Identify which cell holds the provided text, then report its [X, Y] central coordinate. 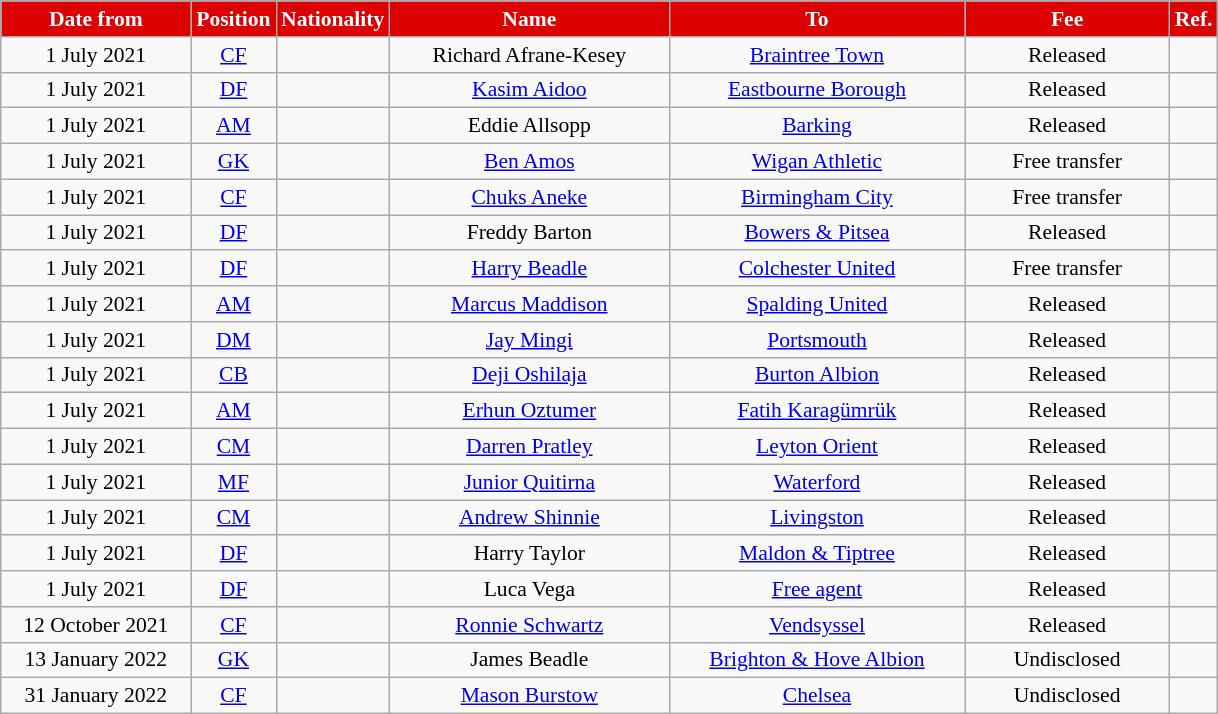
Marcus Maddison [529, 304]
Date from [96, 19]
Erhun Oztumer [529, 411]
To [816, 19]
Livingston [816, 518]
Nationality [332, 19]
12 October 2021 [96, 625]
Barking [816, 126]
13 January 2022 [96, 660]
Ref. [1194, 19]
Position [234, 19]
MF [234, 482]
DM [234, 340]
Andrew Shinnie [529, 518]
Kasim Aidoo [529, 90]
Brighton & Hove Albion [816, 660]
Junior Quitirna [529, 482]
Ben Amos [529, 162]
CB [234, 375]
Ronnie Schwartz [529, 625]
Harry Beadle [529, 269]
Vendsyssel [816, 625]
Free agent [816, 589]
Birmingham City [816, 197]
Mason Burstow [529, 696]
Wigan Athletic [816, 162]
Deji Oshilaja [529, 375]
Name [529, 19]
Portsmouth [816, 340]
Fee [1068, 19]
Jay Mingi [529, 340]
Bowers & Pitsea [816, 233]
Fatih Karagümrük [816, 411]
Harry Taylor [529, 554]
Freddy Barton [529, 233]
Braintree Town [816, 55]
Burton Albion [816, 375]
Chelsea [816, 696]
Colchester United [816, 269]
Eastbourne Borough [816, 90]
Eddie Allsopp [529, 126]
Luca Vega [529, 589]
Waterford [816, 482]
Richard Afrane-Kesey [529, 55]
Maldon & Tiptree [816, 554]
Darren Pratley [529, 447]
Chuks Aneke [529, 197]
James Beadle [529, 660]
31 January 2022 [96, 696]
Leyton Orient [816, 447]
Spalding United [816, 304]
